Scan for the cell matching the given text and deliver its [x, y] coordinate at center. 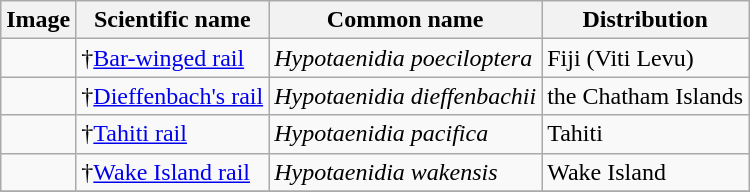
Scientific name [172, 20]
Common name [406, 20]
Hypotaenidia dieffenbachii [406, 96]
†Bar-winged rail [172, 58]
Hypotaenidia poeciloptera [406, 58]
Tahiti [646, 134]
the Chatham Islands [646, 96]
Hypotaenidia pacifica [406, 134]
†Wake Island rail [172, 172]
Wake Island [646, 172]
Distribution [646, 20]
†Tahiti rail [172, 134]
Fiji (Viti Levu) [646, 58]
†Dieffenbach's rail [172, 96]
Image [38, 20]
Hypotaenidia wakensis [406, 172]
